Identify which cell holds the provided text, then report its [X, Y] central coordinate. 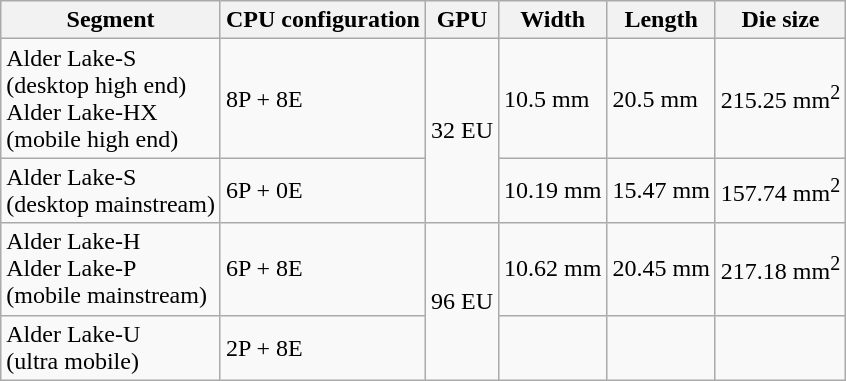
Width [553, 20]
Segment [111, 20]
15.47 mm [661, 190]
157.74 mm2 [780, 190]
10.5 mm [553, 98]
10.62 mm [553, 269]
32 EU [462, 131]
10.19 mm [553, 190]
217.18 mm2 [780, 269]
Alder Lake-S(desktop mainstream) [111, 190]
20.5 mm [661, 98]
GPU [462, 20]
Die size [780, 20]
CPU configuration [322, 20]
6P + 8E [322, 269]
Alder Lake-HAlder Lake-P(mobile mainstream) [111, 269]
Length [661, 20]
6P + 0E [322, 190]
Alder Lake-S(desktop high end)Alder Lake-HX(mobile high end) [111, 98]
20.45 mm [661, 269]
Alder Lake-U(ultra mobile) [111, 348]
96 EU [462, 302]
2P + 8E [322, 348]
8P + 8E [322, 98]
215.25 mm2 [780, 98]
